From the cell containing the given text, extract its center point as (x, y) coordinate. 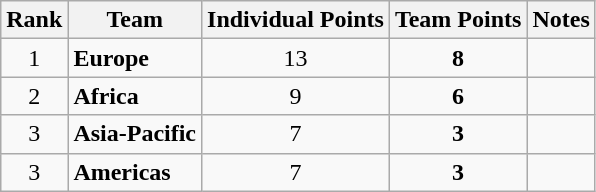
Asia-Pacific (135, 134)
Europe (135, 58)
Americas (135, 172)
Team (135, 20)
1 (34, 58)
6 (458, 96)
Individual Points (296, 20)
8 (458, 58)
2 (34, 96)
Team Points (458, 20)
Rank (34, 20)
Notes (561, 20)
9 (296, 96)
Africa (135, 96)
13 (296, 58)
